Provide the (x, y) coordinate of the cell's center where the given text is located.  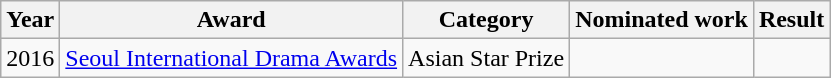
Nominated work (662, 20)
Award (232, 20)
2016 (30, 58)
Year (30, 20)
Result (791, 20)
Asian Star Prize (486, 58)
Category (486, 20)
Seoul International Drama Awards (232, 58)
